Determine the [x, y] coordinate at the center of the cell enclosing the given text.  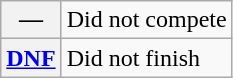
— [31, 20]
Did not compete [146, 20]
Did not finish [146, 58]
DNF [31, 58]
